Identify which cell holds the provided text, then report its [X, Y] central coordinate. 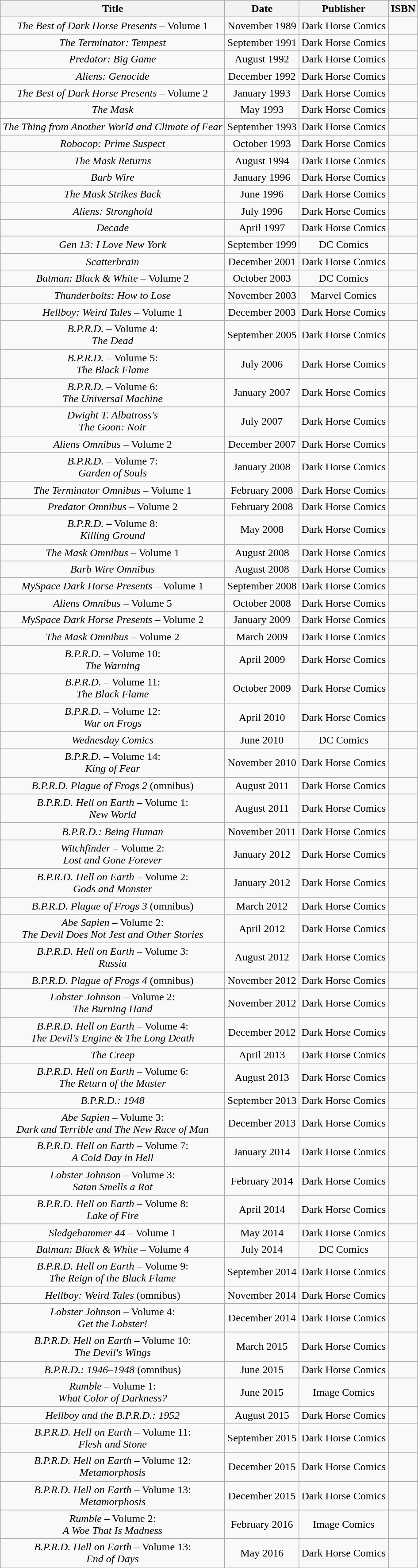
September 1999 [262, 245]
June 2010 [262, 740]
The Terminator Omnibus – Volume 1 [113, 490]
The Creep [113, 1055]
The Best of Dark Horse Presents – Volume 1 [113, 26]
November 2010 [262, 763]
B.P.R.D. – Volume 6:The Universal Machine [113, 392]
September 2008 [262, 586]
B.P.R.D. Hell on Earth – Volume 10:The Devil's Wings [113, 1347]
Hellboy and the B.P.R.D.: 1952 [113, 1415]
March 2015 [262, 1347]
January 1996 [262, 177]
B.P.R.D.: 1946–1948 (omnibus) [113, 1370]
Dwight T. Albatross'sThe Goon: Noir [113, 422]
B.P.R.D. Hell on Earth – Volume 3:Russia [113, 957]
December 2001 [262, 262]
B.P.R.D.: Being Human [113, 831]
December 2003 [262, 312]
Title [113, 9]
Aliens Omnibus – Volume 5 [113, 603]
August 1994 [262, 160]
MySpace Dark Horse Presents – Volume 2 [113, 620]
April 2013 [262, 1055]
Marvel Comics [344, 295]
B.P.R.D. Hell on Earth – Volume 6:The Return of the Master [113, 1078]
Sledgehammer 44 – Volume 1 [113, 1232]
Batman: Black & White – Volume 4 [113, 1249]
Lobster Johnson – Volume 4:Get the Lobster! [113, 1318]
Decade [113, 228]
B.P.R.D. – Volume 5:The Black Flame [113, 364]
August 1992 [262, 59]
Date [262, 9]
Thunderbolts: How to Lose [113, 295]
May 2016 [262, 1553]
B.P.R.D. – Volume 4:The Dead [113, 335]
May 1993 [262, 110]
Rumble – Volume 2:A Woe That Is Madness [113, 1524]
May 2008 [262, 530]
October 2008 [262, 603]
B.P.R.D. Hell on Earth – Volume 13:Metamorphosis [113, 1496]
Abe Sapien – Volume 3:Dark and Terrible and The New Race of Man [113, 1123]
B.P.R.D. Plague of Frogs 3 (omnibus) [113, 906]
The Mask Returns [113, 160]
Hellboy: Weird Tales – Volume 1 [113, 312]
B.P.R.D. Hell on Earth – Volume 9:The Reign of the Black Flame [113, 1272]
Publisher [344, 9]
B.P.R.D. Hell on Earth – Volume 2:Gods and Monster [113, 883]
B.P.R.D. – Volume 8:Killing Ground [113, 530]
April 2014 [262, 1210]
Abe Sapien – Volume 2:The Devil Does Not Jest and Other Stories [113, 929]
November 2011 [262, 831]
October 2003 [262, 279]
December 2014 [262, 1318]
Robocop: Prime Suspect [113, 143]
March 2012 [262, 906]
April 1997 [262, 228]
January 2007 [262, 392]
July 2014 [262, 1249]
Rumble – Volume 1:What Color of Darkness? [113, 1392]
December 2012 [262, 1032]
April 2009 [262, 660]
The Thing from Another World and Climate of Fear [113, 127]
September 2005 [262, 335]
April 2010 [262, 717]
August 2012 [262, 957]
December 1992 [262, 76]
Barb Wire [113, 177]
Hellboy: Weird Tales (omnibus) [113, 1295]
The Mask Strikes Back [113, 194]
July 1996 [262, 211]
B.P.R.D. Hell on Earth – Volume 4:The Devil's Engine & The Long Death [113, 1032]
B.P.R.D. – Volume 7:Garden of Souls [113, 467]
Gen 13: I Love New York [113, 245]
January 2014 [262, 1152]
September 1991 [262, 43]
November 2003 [262, 295]
December 2007 [262, 444]
Lobster Johnson – Volume 3:Satan Smells a Rat [113, 1181]
Aliens: Stronghold [113, 211]
September 2015 [262, 1438]
B.P.R.D. – Volume 12:War on Frogs [113, 717]
June 1996 [262, 194]
Lobster Johnson – Volume 2:The Burning Hand [113, 1003]
August 2015 [262, 1415]
Scatterbrain [113, 262]
September 2013 [262, 1100]
Aliens Omnibus – Volume 2 [113, 444]
Predator Omnibus – Volume 2 [113, 507]
November 1989 [262, 26]
The Mask Omnibus – Volume 1 [113, 552]
March 2009 [262, 637]
July 2007 [262, 422]
January 2009 [262, 620]
October 2009 [262, 688]
B.P.R.D. Plague of Frogs 2 (omnibus) [113, 786]
July 2006 [262, 364]
ISBN [403, 9]
B.P.R.D. Hell on Earth – Volume 1:New World [113, 809]
The Mask [113, 110]
The Mask Omnibus – Volume 2 [113, 637]
November 2014 [262, 1295]
B.P.R.D. – Volume 14:King of Fear [113, 763]
Predator: Big Game [113, 59]
April 2012 [262, 929]
B.P.R.D. – Volume 10:The Warning [113, 660]
The Best of Dark Horse Presents – Volume 2 [113, 93]
B.P.R.D. – Volume 11:The Black Flame [113, 688]
February 2014 [262, 1181]
Batman: Black & White – Volume 2 [113, 279]
B.P.R.D. Plague of Frogs 4 (omnibus) [113, 980]
B.P.R.D.: 1948 [113, 1100]
January 2008 [262, 467]
December 2013 [262, 1123]
B.P.R.D. Hell on Earth – Volume 11:Flesh and Stone [113, 1438]
B.P.R.D. Hell on Earth – Volume 7:A Cold Day in Hell [113, 1152]
May 2014 [262, 1232]
Witchfinder – Volume 2:Lost and Gone Forever [113, 854]
October 1993 [262, 143]
February 2016 [262, 1524]
Wednesday Comics [113, 740]
The Terminator: Tempest [113, 43]
B.P.R.D. Hell on Earth – Volume 8:Lake of Fire [113, 1210]
B.P.R.D. Hell on Earth – Volume 13:End of Days [113, 1553]
January 1993 [262, 93]
B.P.R.D. Hell on Earth – Volume 12:Metamorphosis [113, 1467]
Barb Wire Omnibus [113, 569]
MySpace Dark Horse Presents – Volume 1 [113, 586]
September 2014 [262, 1272]
August 2013 [262, 1078]
Aliens: Genocide [113, 76]
September 1993 [262, 127]
